For the text-containing cell, return its midpoint in [X, Y] coordinate format. 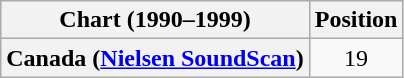
Position [356, 20]
Chart (1990–1999) [155, 20]
19 [356, 58]
Canada (Nielsen SoundScan) [155, 58]
